From the cell containing the given text, extract its center point as (x, y) coordinate. 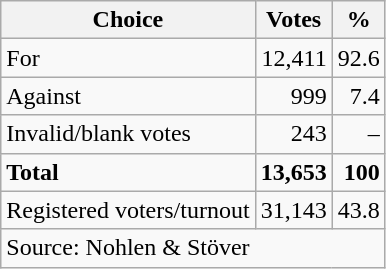
– (358, 134)
100 (358, 172)
7.4 (358, 96)
31,143 (294, 210)
12,411 (294, 58)
43.8 (358, 210)
243 (294, 134)
92.6 (358, 58)
13,653 (294, 172)
Source: Nohlen & Stöver (193, 248)
For (128, 58)
999 (294, 96)
Against (128, 96)
Votes (294, 20)
Registered voters/turnout (128, 210)
% (358, 20)
Invalid/blank votes (128, 134)
Total (128, 172)
Choice (128, 20)
